Return the [X, Y] coordinate for the center point of the cell that contains the specified text.  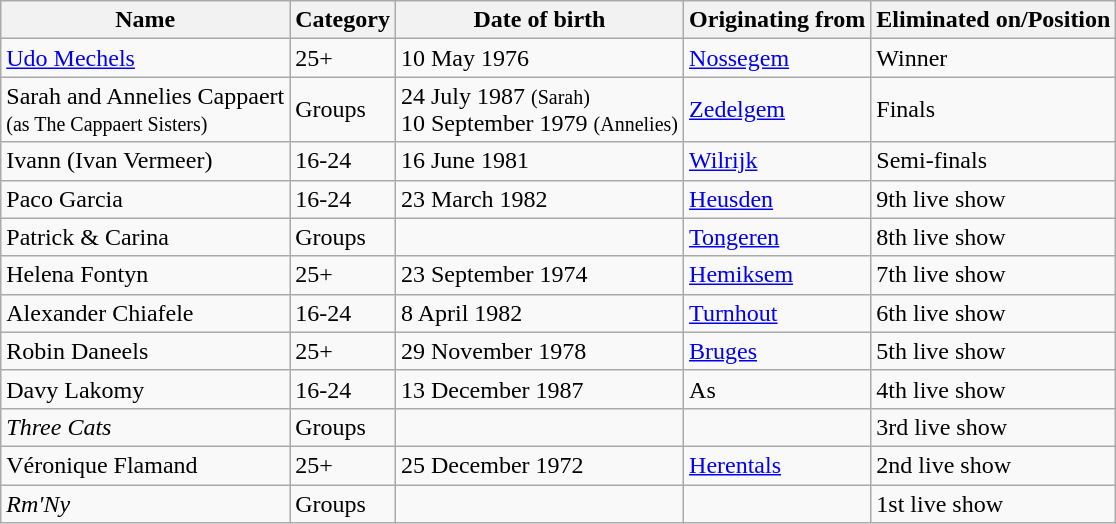
Turnhout [778, 313]
29 November 1978 [539, 351]
Semi-finals [994, 161]
Three Cats [146, 427]
Zedelgem [778, 110]
Date of birth [539, 20]
23 September 1974 [539, 275]
3rd live show [994, 427]
16 June 1981 [539, 161]
Name [146, 20]
Paco Garcia [146, 199]
25 December 1972 [539, 465]
Udo Mechels [146, 58]
Sarah and Annelies Cappaert (as The Cappaert Sisters) [146, 110]
Herentals [778, 465]
Helena Fontyn [146, 275]
1st live show [994, 503]
As [778, 389]
4th live show [994, 389]
9th live show [994, 199]
2nd live show [994, 465]
Eliminated on/Position [994, 20]
Robin Daneels [146, 351]
Nossegem [778, 58]
8 April 1982 [539, 313]
Heusden [778, 199]
6th live show [994, 313]
5th live show [994, 351]
Rm'Ny [146, 503]
23 March 1982 [539, 199]
Category [343, 20]
7th live show [994, 275]
Davy Lakomy [146, 389]
10 May 1976 [539, 58]
Tongeren [778, 237]
Ivann (Ivan Vermeer) [146, 161]
Winner [994, 58]
Bruges [778, 351]
Originating from [778, 20]
Finals [994, 110]
8th live show [994, 237]
Wilrijk [778, 161]
13 December 1987 [539, 389]
24 July 1987 (Sarah)10 September 1979 (Annelies) [539, 110]
Alexander Chiafele [146, 313]
Véronique Flamand [146, 465]
Hemiksem [778, 275]
Patrick & Carina [146, 237]
